Detect which cell encompasses the target text, then output its (X, Y) center coordinate. 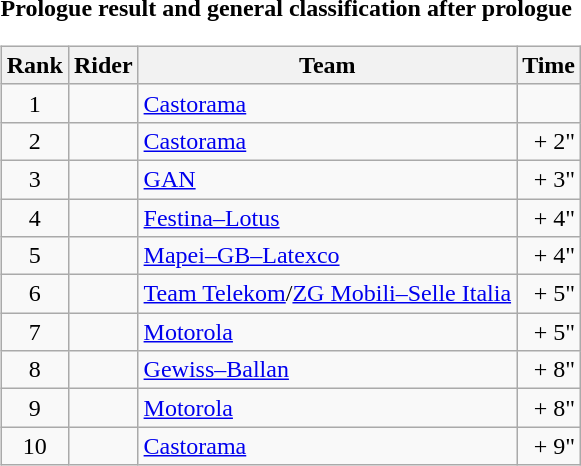
6 (34, 294)
Rider (103, 65)
2 (34, 141)
7 (34, 332)
Mapei–GB–Latexco (328, 256)
1 (34, 103)
Time (549, 65)
+ 9" (549, 446)
+ 2" (549, 141)
8 (34, 370)
Gewiss–Ballan (328, 370)
10 (34, 446)
Rank (34, 65)
Team Telekom/ZG Mobili–Selle Italia (328, 294)
+ 3" (549, 179)
5 (34, 256)
Team (328, 65)
Festina–Lotus (328, 217)
3 (34, 179)
9 (34, 408)
GAN (328, 179)
4 (34, 217)
